Determine the (x, y) coordinate at the center of the cell enclosing the given text.  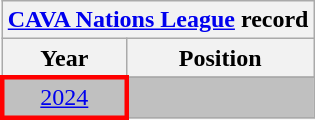
2024 (64, 98)
Year (64, 58)
Position (220, 58)
CAVA Nations League record (158, 20)
